Capture the cell that displays the provided text and extract its (X, Y) central coordinate. 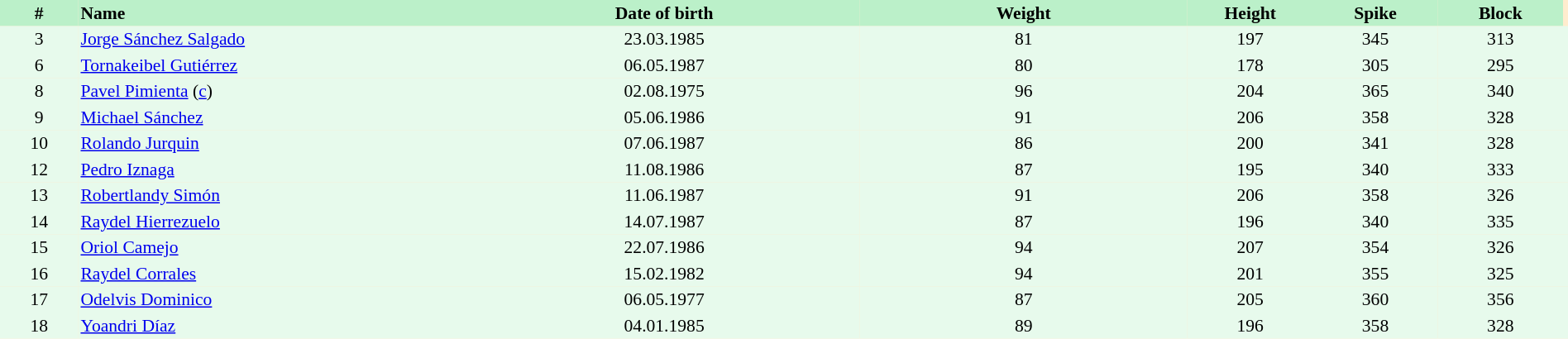
11.06.1987 (664, 195)
200 (1250, 144)
80 (1024, 65)
3 (39, 40)
325 (1500, 274)
201 (1250, 274)
04.01.1985 (664, 326)
06.05.1987 (664, 65)
14.07.1987 (664, 222)
Date of birth (664, 13)
333 (1500, 169)
Name (273, 13)
05.06.1986 (664, 117)
354 (1374, 248)
Spike (1374, 13)
Robertlandy Simón (273, 195)
345 (1374, 40)
17 (39, 299)
360 (1374, 299)
89 (1024, 326)
16 (39, 274)
12 (39, 169)
305 (1374, 65)
Pavel Pimienta (c) (273, 91)
Tornakeibel Gutiérrez (273, 65)
Raydel Corrales (273, 274)
11.08.1986 (664, 169)
Yoandri Díaz (273, 326)
22.07.1986 (664, 248)
365 (1374, 91)
Rolando Jurquin (273, 144)
6 (39, 65)
06.05.1977 (664, 299)
205 (1250, 299)
07.06.1987 (664, 144)
23.03.1985 (664, 40)
Weight (1024, 13)
195 (1250, 169)
15 (39, 248)
197 (1250, 40)
02.08.1975 (664, 91)
341 (1374, 144)
Pedro Iznaga (273, 169)
204 (1250, 91)
Michael Sánchez (273, 117)
Raydel Hierrezuelo (273, 222)
Odelvis Dominico (273, 299)
15.02.1982 (664, 274)
9 (39, 117)
81 (1024, 40)
10 (39, 144)
Oriol Camejo (273, 248)
313 (1500, 40)
356 (1500, 299)
207 (1250, 248)
Jorge Sánchez Salgado (273, 40)
Block (1500, 13)
295 (1500, 65)
13 (39, 195)
Height (1250, 13)
96 (1024, 91)
# (39, 13)
86 (1024, 144)
14 (39, 222)
178 (1250, 65)
18 (39, 326)
335 (1500, 222)
355 (1374, 274)
8 (39, 91)
